Identify which cell holds the provided text, then report its [X, Y] central coordinate. 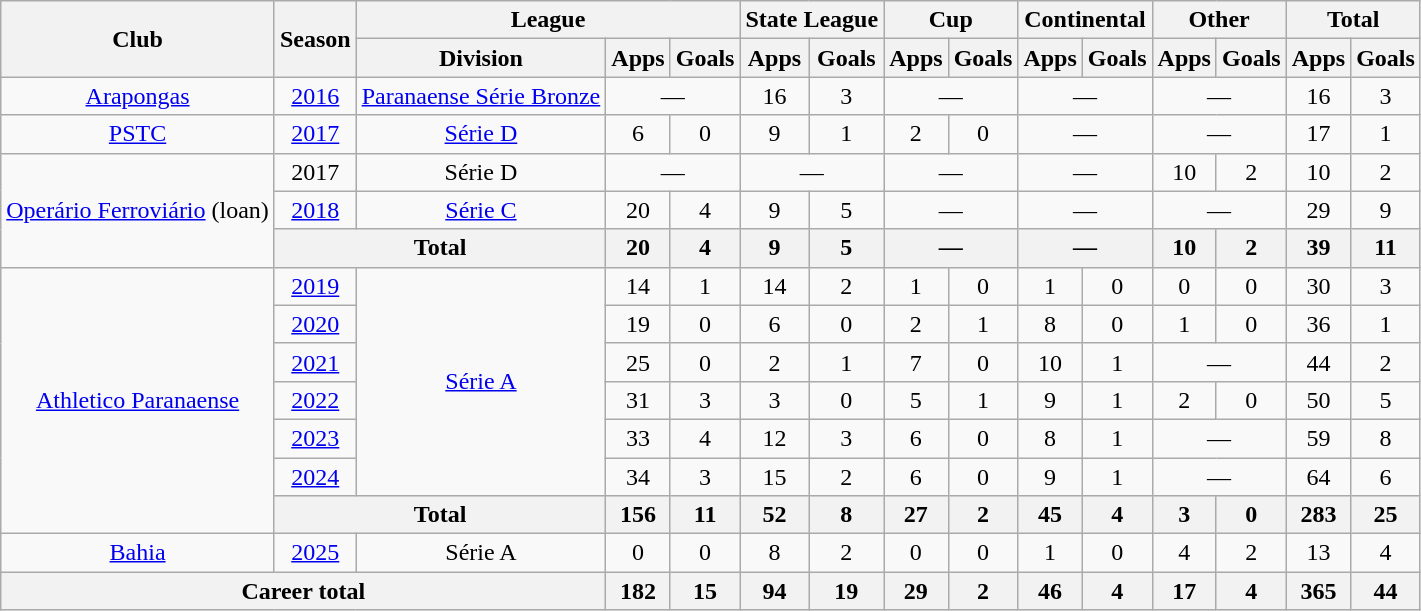
Other [1219, 20]
2018 [315, 210]
45 [1050, 515]
182 [638, 591]
59 [1318, 438]
64 [1318, 477]
Arapongas [138, 96]
283 [1318, 515]
Career total [304, 591]
50 [1318, 400]
39 [1318, 248]
2019 [315, 286]
Continental [1085, 20]
Paranaense Série Bronze [481, 96]
2025 [315, 553]
2024 [315, 477]
27 [916, 515]
2020 [315, 324]
Cup [951, 20]
PSTC [138, 134]
46 [1050, 591]
2022 [315, 400]
Division [481, 58]
12 [774, 438]
Season [315, 39]
Club [138, 39]
156 [638, 515]
Bahia [138, 553]
13 [1318, 553]
31 [638, 400]
2016 [315, 96]
Operário Ferroviário (loan) [138, 210]
State League [812, 20]
52 [774, 515]
30 [1318, 286]
Série C [481, 210]
36 [1318, 324]
365 [1318, 591]
33 [638, 438]
7 [916, 362]
2023 [315, 438]
34 [638, 477]
League [548, 20]
2021 [315, 362]
94 [774, 591]
Athletico Paranaense [138, 400]
